Scan for the cell matching the given text and deliver its (X, Y) coordinate at center. 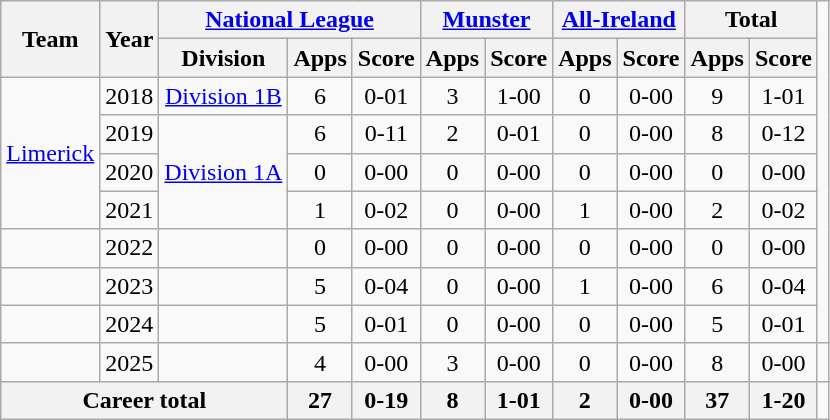
1-00 (519, 96)
2018 (130, 96)
Total (751, 20)
Limerick (50, 153)
1-20 (783, 400)
Munster (486, 20)
2024 (130, 324)
0-11 (386, 134)
37 (717, 400)
0-19 (386, 400)
Division 1B (224, 96)
Division 1A (224, 172)
2021 (130, 210)
2022 (130, 248)
4 (320, 362)
Team (50, 39)
2019 (130, 134)
2025 (130, 362)
Career total (144, 400)
All-Ireland (619, 20)
Year (130, 39)
2023 (130, 286)
27 (320, 400)
Division (224, 58)
9 (717, 96)
0-12 (783, 134)
National League (290, 20)
2020 (130, 172)
